For the text-containing cell, return its midpoint in (x, y) coordinate format. 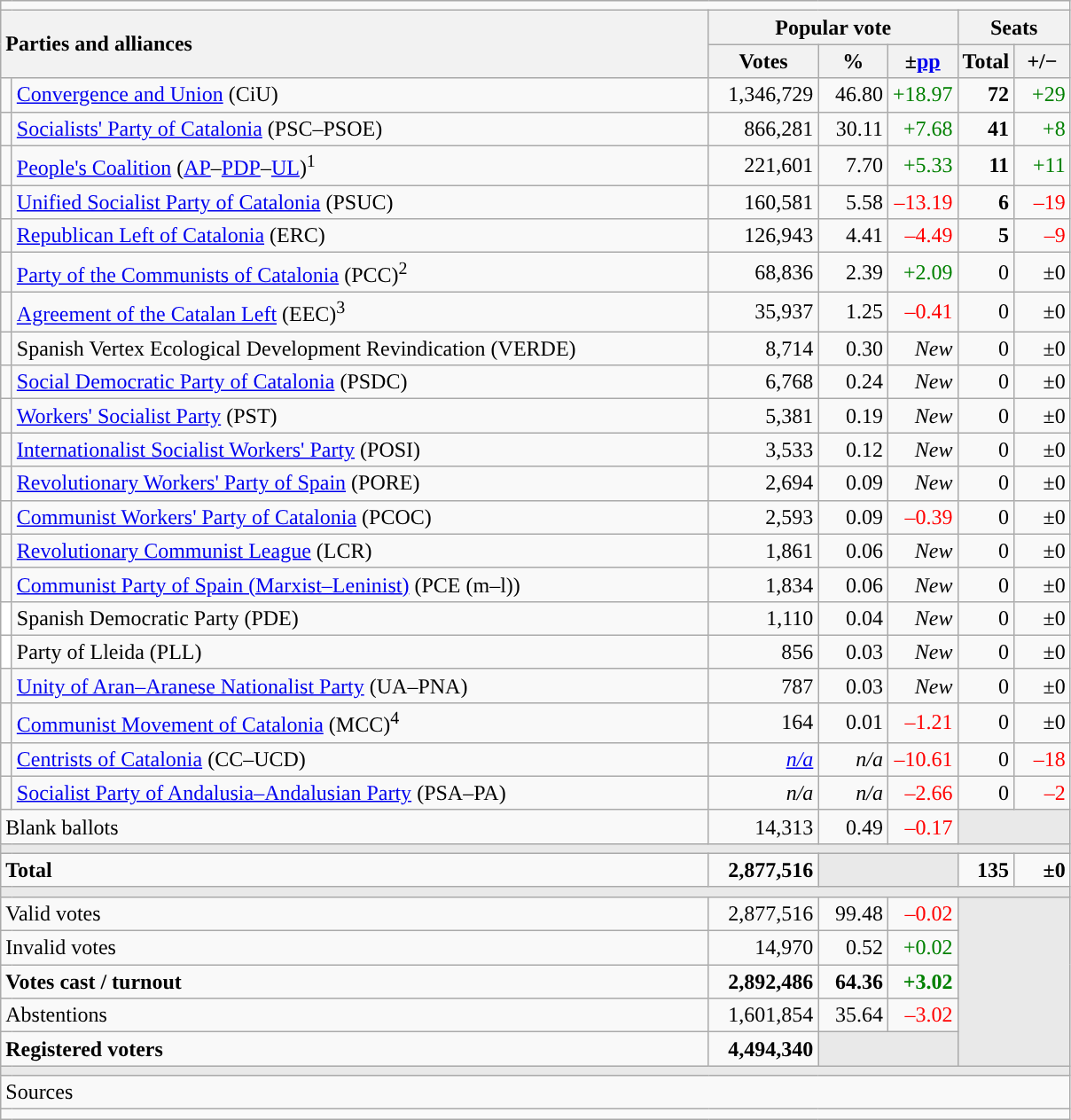
Workers' Socialist Party (PST) (360, 416)
6 (986, 202)
1,346,729 (763, 95)
Spanish Vertex Ecological Development Revindication (VERDE) (360, 349)
+7.68 (922, 129)
Republican Left of Catalonia (ERC) (360, 236)
Parties and alliances (355, 44)
People's Coalition (AP–PDP–UL)1 (360, 165)
Communist Workers' Party of Catalonia (PCOC) (360, 517)
+/− (1043, 61)
126,943 (763, 236)
+2.09 (922, 273)
787 (763, 685)
–1.21 (922, 724)
0.12 (853, 450)
14,313 (763, 826)
5,381 (763, 416)
4.41 (853, 236)
72 (986, 95)
1,601,854 (763, 1015)
–2.66 (922, 793)
Votes cast / turnout (355, 982)
0.19 (853, 416)
+8 (1043, 129)
–0.17 (922, 826)
135 (986, 870)
Votes (763, 61)
1,861 (763, 551)
856 (763, 652)
–4.49 (922, 236)
0.30 (853, 349)
+3.02 (922, 982)
–10.61 (922, 759)
160,581 (763, 202)
2,694 (763, 483)
1.25 (853, 312)
Unified Socialist Party of Catalonia (PSUC) (360, 202)
±pp (922, 61)
+18.97 (922, 95)
2,892,486 (763, 982)
Unity of Aran–Aranese Nationalist Party (UA–PNA) (360, 685)
Sources (535, 1093)
1,110 (763, 618)
Agreement of the Catalan Left (EEC)3 (360, 312)
5.58 (853, 202)
0.01 (853, 724)
Communist Movement of Catalonia (MCC)4 (360, 724)
99.48 (853, 913)
1,834 (763, 584)
2,593 (763, 517)
221,601 (763, 165)
3,533 (763, 450)
Communist Party of Spain (Marxist–Leninist) (PCE (m–l)) (360, 584)
+5.33 (922, 165)
Centrists of Catalonia (CC–UCD) (360, 759)
–3.02 (922, 1015)
0.04 (853, 618)
Internationalist Socialist Workers' Party (POSI) (360, 450)
35.64 (853, 1015)
6,768 (763, 382)
–0.02 (922, 913)
Revolutionary Communist League (LCR) (360, 551)
Party of Lleida (PLL) (360, 652)
2.39 (853, 273)
Social Democratic Party of Catalonia (PSDC) (360, 382)
8,714 (763, 349)
35,937 (763, 312)
Abstentions (355, 1015)
866,281 (763, 129)
0.24 (853, 382)
Invalid votes (355, 948)
+29 (1043, 95)
Registered voters (355, 1049)
Seats (1014, 27)
Party of the Communists of Catalonia (PCC)2 (360, 273)
0.49 (853, 826)
7.70 (853, 165)
–13.19 (922, 202)
–0.41 (922, 312)
164 (763, 724)
–0.39 (922, 517)
Blank ballots (355, 826)
–18 (1043, 759)
Spanish Democratic Party (PDE) (360, 618)
Convergence and Union (CiU) (360, 95)
68,836 (763, 273)
0.52 (853, 948)
–9 (1043, 236)
Popular vote (833, 27)
+0.02 (922, 948)
Valid votes (355, 913)
64.36 (853, 982)
5 (986, 236)
4,494,340 (763, 1049)
Revolutionary Workers' Party of Spain (PORE) (360, 483)
46.80 (853, 95)
Socialist Party of Andalusia–Andalusian Party (PSA–PA) (360, 793)
+11 (1043, 165)
–19 (1043, 202)
–2 (1043, 793)
Socialists' Party of Catalonia (PSC–PSOE) (360, 129)
41 (986, 129)
11 (986, 165)
14,970 (763, 948)
% (853, 61)
30.11 (853, 129)
